Return the (X, Y) coordinate for the center point of the cell that contains the specified text.  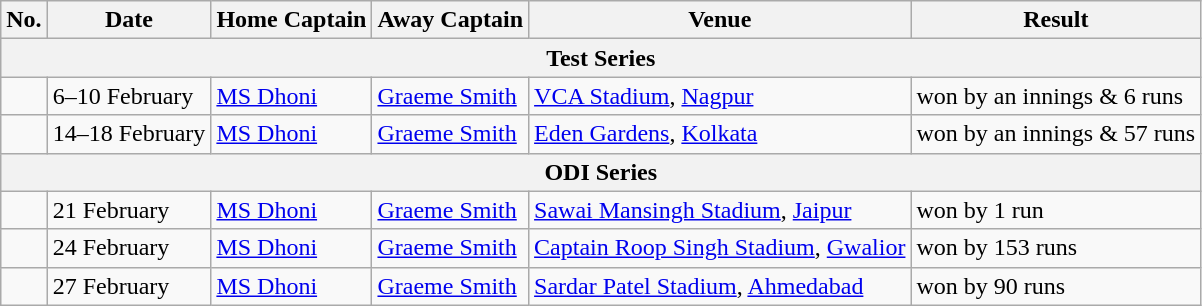
won by an innings & 57 runs (1056, 134)
24 February (129, 248)
Away Captain (450, 20)
won by 90 runs (1056, 286)
ODI Series (601, 172)
won by 153 runs (1056, 248)
21 February (129, 210)
VCA Stadium, Nagpur (720, 96)
Venue (720, 20)
14–18 February (129, 134)
won by 1 run (1056, 210)
Home Captain (292, 20)
27 February (129, 286)
Sawai Mansingh Stadium, Jaipur (720, 210)
won by an innings & 6 runs (1056, 96)
Eden Gardens, Kolkata (720, 134)
No. (24, 20)
Captain Roop Singh Stadium, Gwalior (720, 248)
Date (129, 20)
Test Series (601, 58)
Sardar Patel Stadium, Ahmedabad (720, 286)
6–10 February (129, 96)
Result (1056, 20)
